Provide the (x, y) coordinate of the cell's center where the given text is located.  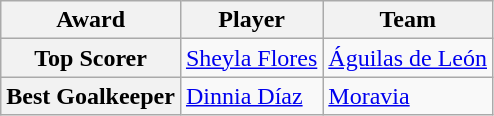
Award (91, 20)
Player (251, 20)
Águilas de León (408, 58)
Sheyla Flores (251, 58)
Top Scorer (91, 58)
Dinnia Díaz (251, 96)
Team (408, 20)
Moravia (408, 96)
Best Goalkeeper (91, 96)
